Return the (x, y) coordinate for the center point of the cell that contains the specified text.  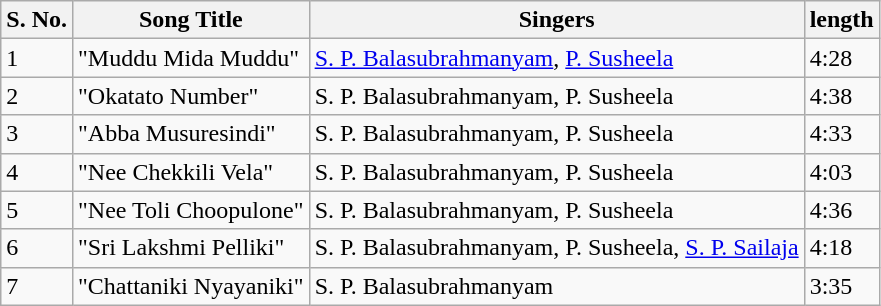
"Okatato Number" (190, 96)
4 (37, 172)
4:36 (842, 210)
4:18 (842, 248)
2 (37, 96)
1 (37, 58)
7 (37, 286)
S. P. Balasubrahmanyam (556, 286)
Singers (556, 20)
4:28 (842, 58)
"Nee Chekkili Vela" (190, 172)
Song Title (190, 20)
4:33 (842, 134)
"Chattaniki Nyayaniki" (190, 286)
length (842, 20)
4:38 (842, 96)
3:35 (842, 286)
"Abba Musuresindi" (190, 134)
4:03 (842, 172)
3 (37, 134)
"Muddu Mida Muddu" (190, 58)
6 (37, 248)
5 (37, 210)
"Nee Toli Choopulone" (190, 210)
S. No. (37, 20)
"Sri Lakshmi Pelliki" (190, 248)
S. P. Balasubrahmanyam, P. Susheela, S. P. Sailaja (556, 248)
